Pinpoint the cell where the given text exists, returning its [x, y] midpoint coordinate. 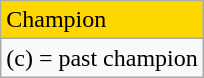
Champion [102, 20]
(c) = past champion [102, 58]
